Extract the [X, Y] coordinate from the center of the cell holding the provided text.  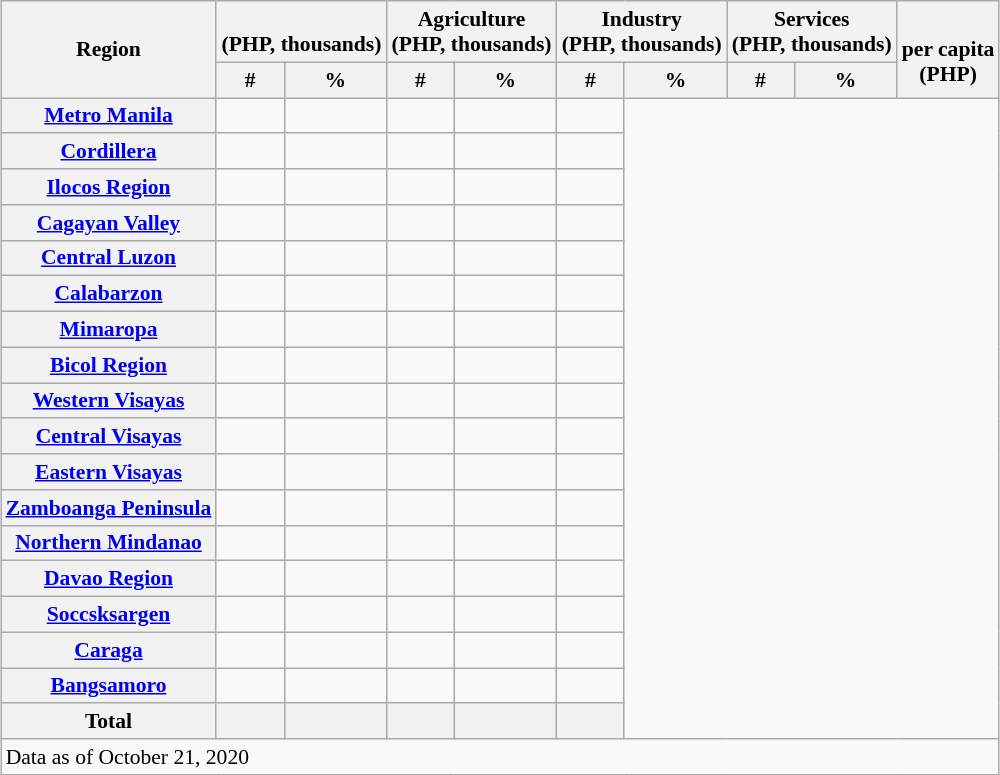
per capita(PHP) [948, 50]
Bicol Region [109, 365]
Caraga [109, 650]
Cagayan Valley [109, 222]
Ilocos Region [109, 187]
Region [109, 50]
Northern Mindanao [109, 543]
Soccsksargen [109, 614]
Calabarzon [109, 294]
Mimaropa [109, 329]
Bangsamoro [109, 686]
Agriculture(PHP, thousands) [472, 32]
Data as of October 21, 2020 [500, 757]
Services(PHP, thousands) [812, 32]
Cordillera [109, 151]
Zamboanga Peninsula [109, 507]
Central Visayas [109, 436]
Eastern Visayas [109, 472]
Total [109, 721]
(PHP, thousands) [301, 32]
Central Luzon [109, 258]
Western Visayas [109, 400]
Metro Manila [109, 116]
Davao Region [109, 579]
Industry(PHP, thousands) [642, 32]
